Locate the cell with the specified text and output its [x, y] center coordinate. 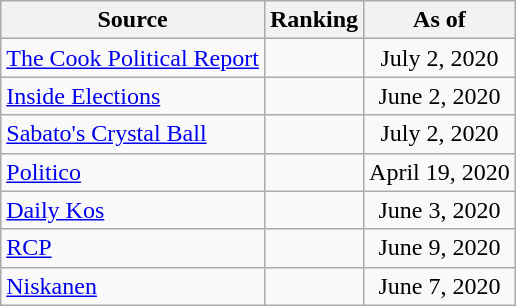
June 7, 2020 [440, 286]
Ranking [314, 20]
The Cook Political Report [133, 58]
Politico [133, 172]
June 9, 2020 [440, 248]
RCP [133, 248]
June 2, 2020 [440, 96]
As of [440, 20]
Source [133, 20]
Inside Elections [133, 96]
Sabato's Crystal Ball [133, 134]
Niskanen [133, 286]
June 3, 2020 [440, 210]
April 19, 2020 [440, 172]
Daily Kos [133, 210]
